Extract the [x, y] coordinate from the center of the cell holding the provided text.  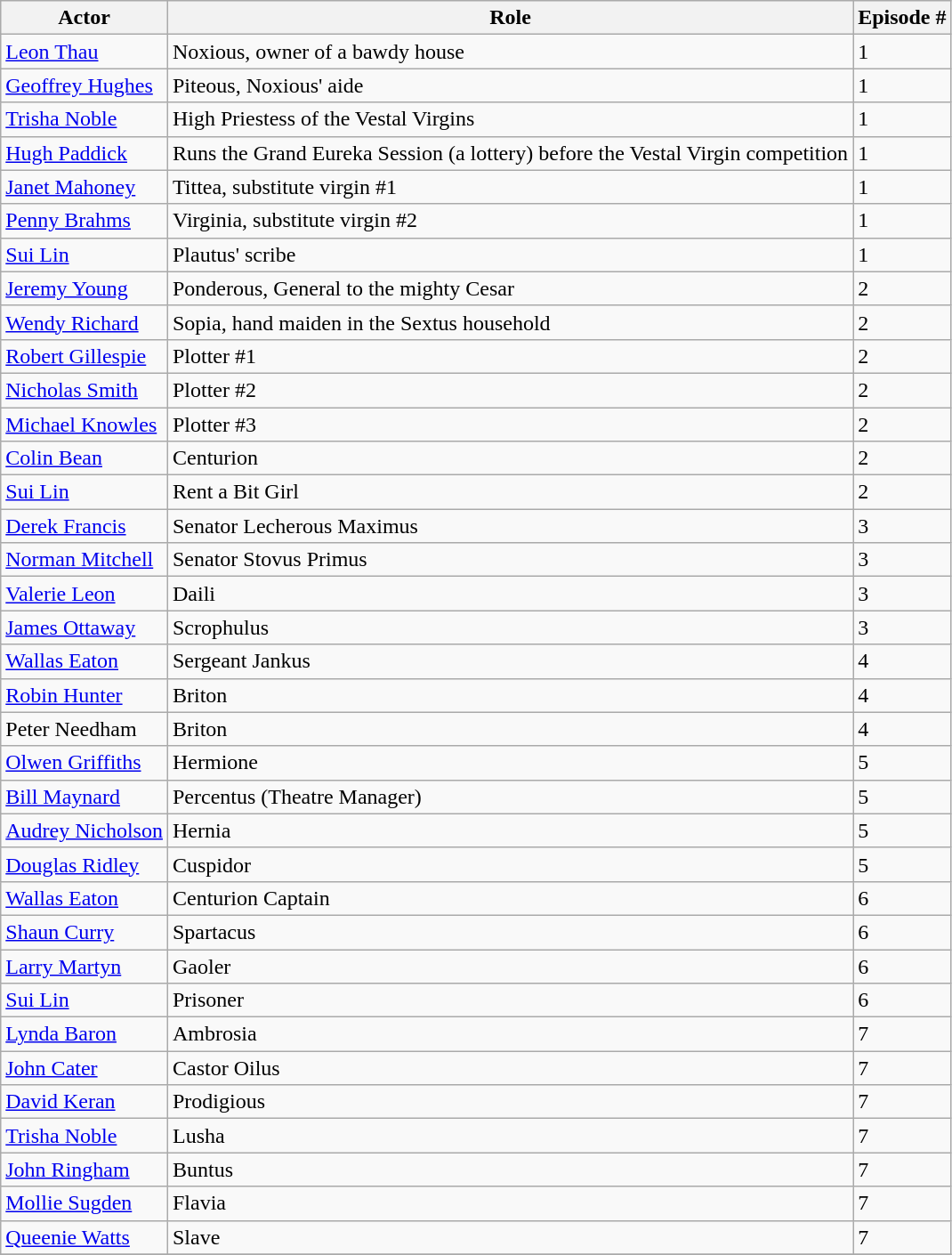
High Priestess of the Vestal Virgins [510, 119]
David Keran [85, 1102]
Shaun Curry [85, 932]
Scrophulus [510, 627]
Actor [85, 18]
Prodigious [510, 1102]
John Cater [85, 1068]
Valerie Leon [85, 594]
Buntus [510, 1170]
Colin Bean [85, 458]
Geoffrey Hughes [85, 85]
Castor Oilus [510, 1068]
Sergeant Jankus [510, 661]
Audrey Nicholson [85, 830]
Daili [510, 594]
Norman Mitchell [85, 560]
Role [510, 18]
Robert Gillespie [85, 356]
Plautus' scribe [510, 255]
Peter Needham [85, 729]
Plotter #1 [510, 356]
Percentus (Theatre Manager) [510, 797]
Leon Thau [85, 52]
Rent a Bit Girl [510, 492]
Mollie Sugden [85, 1203]
Bill Maynard [85, 797]
Episode # [902, 18]
Janet Mahoney [85, 187]
Gaoler [510, 966]
Nicholas Smith [85, 390]
Piteous, Noxious' aide [510, 85]
Cuspidor [510, 864]
Ambrosia [510, 1034]
Penny Brahms [85, 221]
Senator Stovus Primus [510, 560]
Centurion [510, 458]
Jeremy Young [85, 288]
Hugh Paddick [85, 153]
Spartacus [510, 932]
Douglas Ridley [85, 864]
Derek Francis [85, 526]
Tittea, substitute virgin #1 [510, 187]
Prisoner [510, 1000]
Noxious, owner of a bawdy house [510, 52]
John Ringham [85, 1170]
Centurion Captain [510, 898]
Hernia [510, 830]
Olwen Griffiths [85, 763]
Larry Martyn [85, 966]
James Ottaway [85, 627]
Slave [510, 1237]
Senator Lecherous Maximus [510, 526]
Lynda Baron [85, 1034]
Wendy Richard [85, 322]
Ponderous, General to the mighty Cesar [510, 288]
Sopia, hand maiden in the Sextus household [510, 322]
Plotter #2 [510, 390]
Plotter #3 [510, 425]
Queenie Watts [85, 1237]
Hermione [510, 763]
Michael Knowles [85, 425]
Lusha [510, 1136]
Flavia [510, 1203]
Virginia, substitute virgin #2 [510, 221]
Robin Hunter [85, 695]
Runs the Grand Eureka Session (a lottery) before the Vestal Virgin competition [510, 153]
